Extract the (x, y) coordinate from the center of the cell holding the provided text.  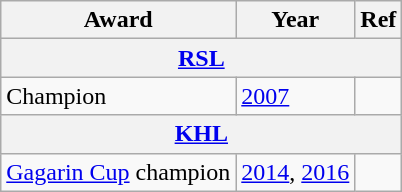
Ref (378, 20)
Year (296, 20)
Gagarin Cup champion (118, 172)
Champion (118, 96)
RSL (202, 58)
Award (118, 20)
KHL (202, 134)
2007 (296, 96)
2014, 2016 (296, 172)
